Return the [x, y] coordinate for the center point of the cell that contains the specified text.  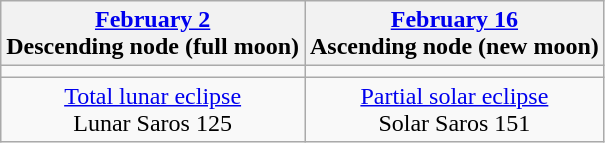
Partial solar eclipseSolar Saros 151 [454, 110]
Total lunar eclipseLunar Saros 125 [153, 110]
February 2Descending node (full moon) [153, 34]
February 16Ascending node (new moon) [454, 34]
